Provide the (x, y) coordinate of the cell's center where the given text is located.  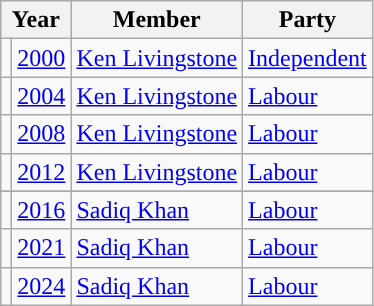
Year (36, 20)
2012 (42, 172)
2021 (42, 248)
2000 (42, 58)
2016 (42, 210)
2008 (42, 134)
2024 (42, 286)
Independent (308, 58)
Member (157, 20)
Party (308, 20)
2004 (42, 96)
